Locate the cell with the specified text and output its [X, Y] center coordinate. 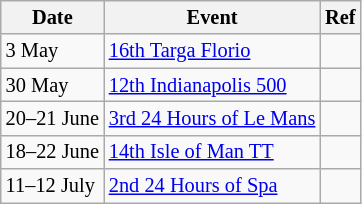
2nd 24 Hours of Spa [212, 186]
30 May [52, 85]
20–21 June [52, 118]
3 May [52, 51]
3rd 24 Hours of Le Mans [212, 118]
18–22 June [52, 152]
14th Isle of Man TT [212, 152]
Date [52, 17]
11–12 July [52, 186]
Event [212, 17]
12th Indianapolis 500 [212, 85]
Ref [340, 17]
16th Targa Florio [212, 51]
